Provide the (X, Y) coordinate of the cell's center where the given text is located.  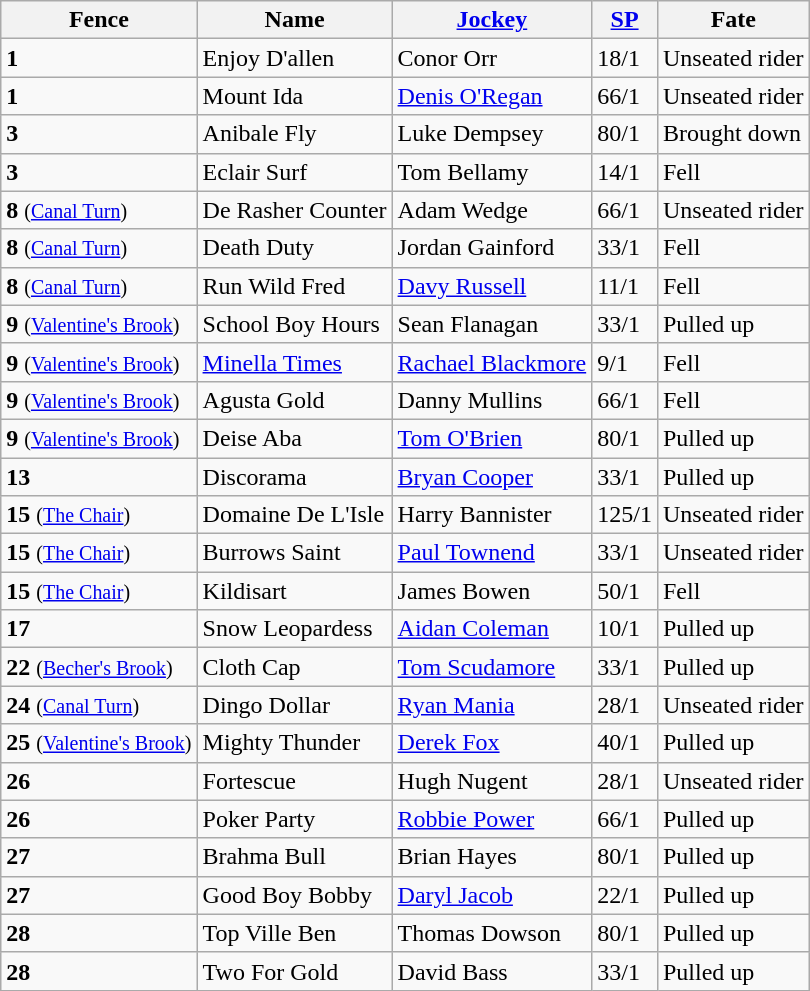
Snow Leopardess (294, 629)
13 (99, 477)
Harry Bannister (492, 515)
11/1 (625, 286)
Daryl Jacob (492, 895)
Conor Orr (492, 58)
Anibale Fly (294, 134)
Good Boy Bobby (294, 895)
Adam Wedge (492, 210)
14/1 (625, 172)
De Rasher Counter (294, 210)
Deise Aba (294, 438)
Mount Ida (294, 96)
Denis O'Regan (492, 96)
50/1 (625, 591)
Poker Party (294, 819)
Dingo Dollar (294, 705)
Fate (733, 20)
Name (294, 20)
Kildisart (294, 591)
17 (99, 629)
Luke Dempsey (492, 134)
Sean Flanagan (492, 324)
Rachael Blackmore (492, 362)
10/1 (625, 629)
Top Ville Ben (294, 933)
Paul Townend (492, 553)
22 (Becher's Brook) (99, 667)
22/1 (625, 895)
40/1 (625, 743)
Jockey (492, 20)
School Boy Hours (294, 324)
24 (Canal Turn) (99, 705)
Jordan Gainford (492, 248)
Discorama (294, 477)
Brahma Bull (294, 857)
Fortescue (294, 781)
Tom O'Brien (492, 438)
9/1 (625, 362)
SP (625, 20)
Agusta Gold (294, 400)
125/1 (625, 515)
Tom Bellamy (492, 172)
Tom Scudamore (492, 667)
Davy Russell (492, 286)
Brought down (733, 134)
Aidan Coleman (492, 629)
Bryan Cooper (492, 477)
Minella Times (294, 362)
Burrows Saint (294, 553)
18/1 (625, 58)
Ryan Mania (492, 705)
Derek Fox (492, 743)
Run Wild Fred (294, 286)
Enjoy D'allen (294, 58)
David Bass (492, 971)
Cloth Cap (294, 667)
Thomas Dowson (492, 933)
Danny Mullins (492, 400)
Brian Hayes (492, 857)
Robbie Power (492, 819)
Eclair Surf (294, 172)
25 (Valentine's Brook) (99, 743)
Hugh Nugent (492, 781)
Fence (99, 20)
Death Duty (294, 248)
Two For Gold (294, 971)
Domaine De L'Isle (294, 515)
James Bowen (492, 591)
Mighty Thunder (294, 743)
